Locate the cell with the specified text and output its [x, y] center coordinate. 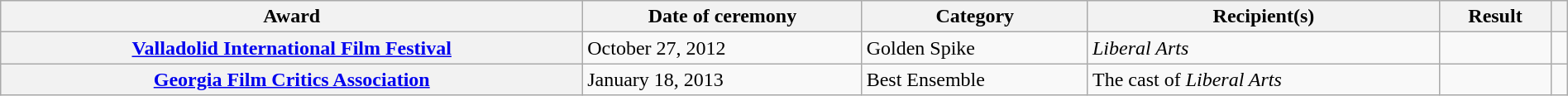
Date of ceremony [723, 17]
Best Ensemble [974, 79]
Result [1495, 17]
October 27, 2012 [723, 48]
Valladolid International Film Festival [292, 48]
Golden Spike [974, 48]
January 18, 2013 [723, 79]
The cast of Liberal Arts [1264, 79]
Category [974, 17]
Liberal Arts [1264, 48]
Georgia Film Critics Association [292, 79]
Award [292, 17]
Recipient(s) [1264, 17]
